Locate the cell with the specified text and output its (x, y) center coordinate. 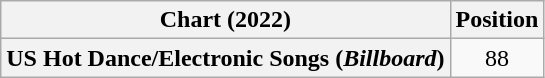
Position (497, 20)
Chart (2022) (226, 20)
US Hot Dance/Electronic Songs (Billboard) (226, 58)
88 (497, 58)
